Provide the [x, y] coordinate of the cell's center where the given text is located.  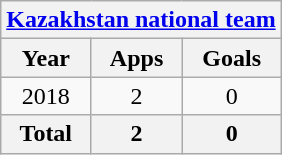
Total [46, 134]
Apps [136, 58]
Kazakhstan national team [141, 20]
2018 [46, 96]
Goals [232, 58]
Year [46, 58]
